From the cell containing the given text, extract its center point as [X, Y] coordinate. 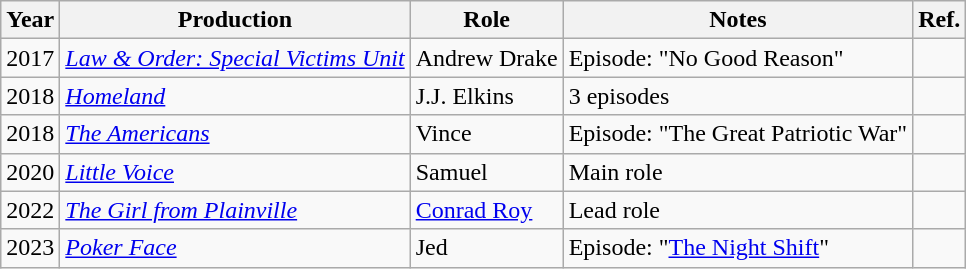
Year [30, 20]
Ref. [940, 20]
Vince [486, 134]
Conrad Roy [486, 210]
The Girl from Plainville [235, 210]
Role [486, 20]
Lead role [738, 210]
2017 [30, 58]
J.J. Elkins [486, 96]
Poker Face [235, 248]
2020 [30, 172]
Notes [738, 20]
Andrew Drake [486, 58]
3 episodes [738, 96]
Law & Order: Special Victims Unit [235, 58]
Homeland [235, 96]
Samuel [486, 172]
Production [235, 20]
2023 [30, 248]
Episode: "The Night Shift" [738, 248]
Main role [738, 172]
The Americans [235, 134]
2022 [30, 210]
Episode: "No Good Reason" [738, 58]
Jed [486, 248]
Episode: "The Great Patriotic War" [738, 134]
Little Voice [235, 172]
